Determine the [x, y] coordinate at the center of the cell enclosing the given text.  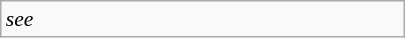
see [203, 19]
